Provide the [x, y] coordinate of the cell's center where the given text is located.  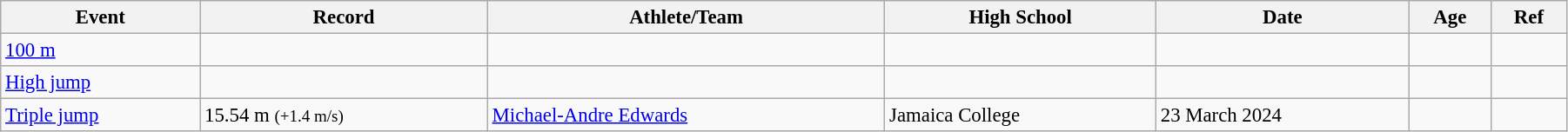
15.54 m (+1.4 m/s) [344, 115]
Event [101, 17]
Triple jump [101, 115]
Ref [1528, 17]
Record [344, 17]
23 March 2024 [1283, 115]
High School [1021, 17]
100 m [101, 50]
Michael-Andre Edwards [686, 115]
High jump [101, 82]
Athlete/Team [686, 17]
Age [1450, 17]
Jamaica College [1021, 115]
Date [1283, 17]
